Provide the (x, y) coordinate of the cell's center where the given text is located.  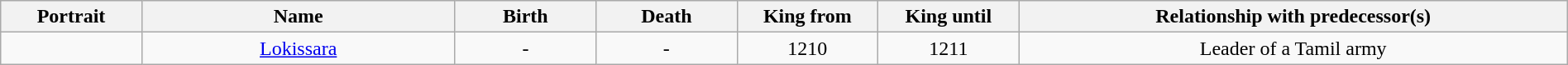
King from (807, 17)
Leader of a Tamil army (1293, 48)
Lokissara (298, 48)
Death (667, 17)
Name (298, 17)
Birth (525, 17)
1211 (949, 48)
1210 (807, 48)
Relationship with predecessor(s) (1293, 17)
Portrait (71, 17)
King until (949, 17)
